From the cell containing the given text, extract its center point as [X, Y] coordinate. 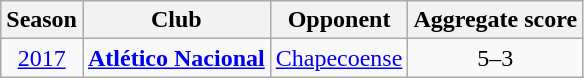
Club [176, 20]
2017 [42, 58]
Atlético Nacional [176, 58]
Opponent [339, 20]
Aggregate score [496, 20]
Season [42, 20]
Chapecoense [339, 58]
5–3 [496, 58]
